From the cell containing the given text, extract its center point as (x, y) coordinate. 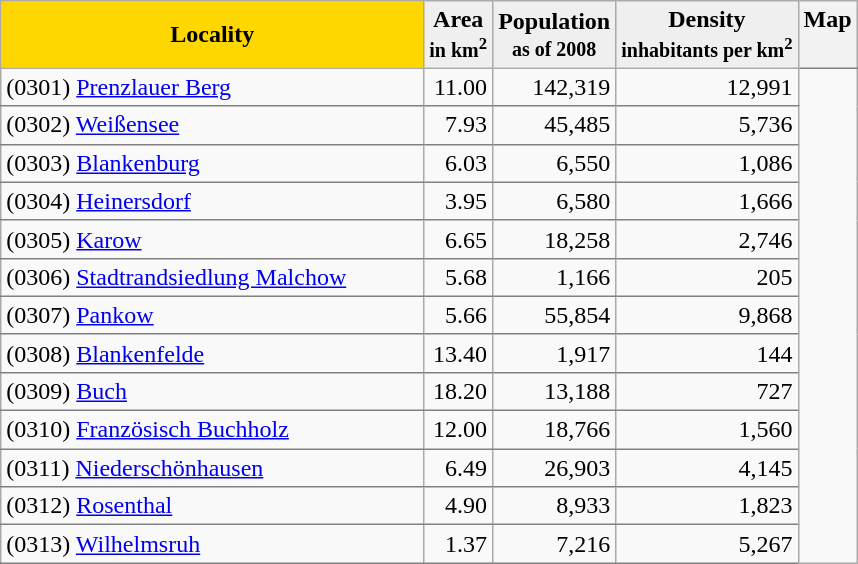
(0313) Wilhelmsruh (212, 544)
205 (707, 277)
(0305) Karow (212, 239)
Map (828, 34)
6,550 (554, 163)
Locality (212, 34)
3.95 (458, 201)
1,560 (707, 430)
(0308) Blankenfelde (212, 353)
4,145 (707, 468)
5.68 (458, 277)
Density inhabitants per km2 (707, 34)
12,991 (707, 87)
6,580 (554, 201)
142,319 (554, 87)
9,868 (707, 315)
13,188 (554, 391)
13.40 (458, 353)
7,216 (554, 544)
(0306) Stadtrandsiedlung Malchow (212, 277)
(0312) Rosenthal (212, 506)
6.65 (458, 239)
(0301) Prenzlauer Berg (212, 87)
144 (707, 353)
Area in km2 (458, 34)
(0307) Pankow (212, 315)
1,917 (554, 353)
8,933 (554, 506)
(0309) Buch (212, 391)
4.90 (458, 506)
12.00 (458, 430)
(0311) Niederschönhausen (212, 468)
1,666 (707, 201)
1.37 (458, 544)
1,823 (707, 506)
18.20 (458, 391)
5,736 (707, 125)
1,166 (554, 277)
(0310) Französisch Buchholz (212, 430)
18,766 (554, 430)
Population as of 2008 (554, 34)
45,485 (554, 125)
6.49 (458, 468)
7.93 (458, 125)
1,086 (707, 163)
727 (707, 391)
(0304) Heinersdorf (212, 201)
5,267 (707, 544)
55,854 (554, 315)
2,746 (707, 239)
6.03 (458, 163)
(0303) Blankenburg (212, 163)
11.00 (458, 87)
(0302) Weißensee (212, 125)
26,903 (554, 468)
18,258 (554, 239)
5.66 (458, 315)
